Return [x, y] of the center of cell containing provided text 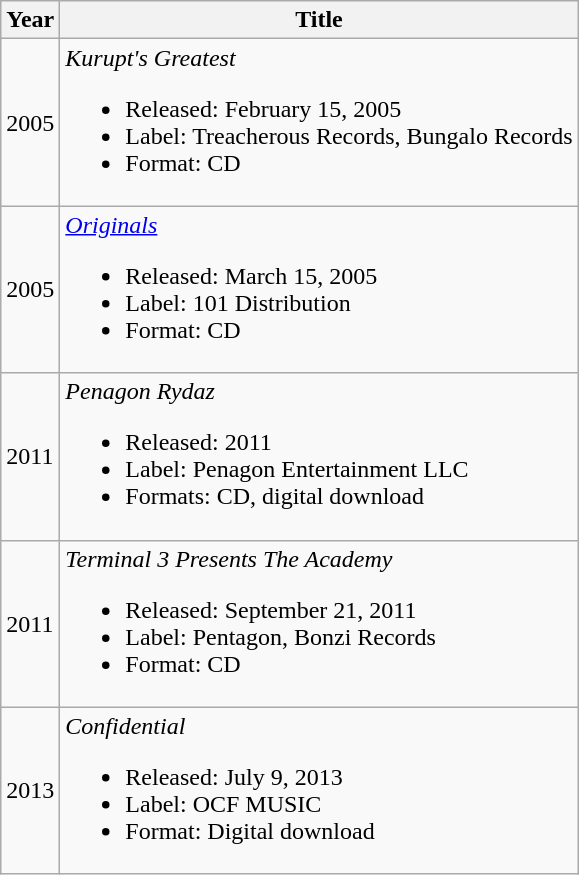
2013 [30, 790]
Kurupt's GreatestReleased: February 15, 2005Label: Treacherous Records, Bungalo RecordsFormat: CD [319, 122]
Penagon RydazReleased: 2011Label: Penagon Entertainment LLCFormats: CD, digital download [319, 456]
Title [319, 20]
OriginalsReleased: March 15, 2005Label: 101 DistributionFormat: CD [319, 290]
Terminal 3 Presents The AcademyReleased: September 21, 2011Label: Pentagon, Bonzi RecordsFormat: CD [319, 624]
Year [30, 20]
ConfidentialReleased: July 9, 2013Label: OCF MUSICFormat: Digital download [319, 790]
